Determine the (x, y) coordinate at the center of the cell enclosing the given text.  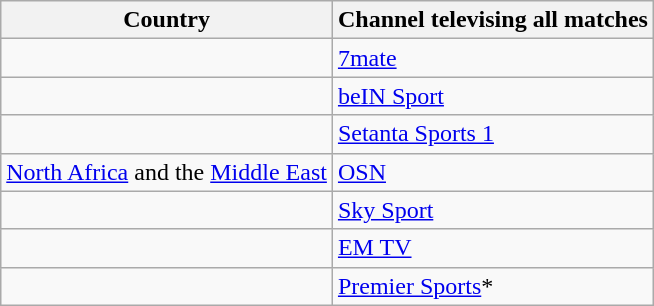
OSN (492, 172)
North Africa and the Middle East (167, 172)
beIN Sport (492, 96)
Sky Sport (492, 210)
EM TV (492, 248)
Channel televising all matches (492, 20)
Premier Sports* (492, 286)
Country (167, 20)
Setanta Sports 1 (492, 134)
7mate (492, 58)
